Determine the (x, y) coordinate at the center of the cell enclosing the given text.  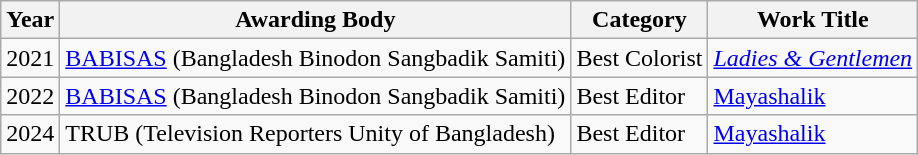
Awarding Body (316, 20)
2024 (30, 134)
2021 (30, 58)
Work Title (813, 20)
2022 (30, 96)
Category (640, 20)
Best Colorist (640, 58)
TRUB (Television Reporters Unity of Bangladesh) (316, 134)
Year (30, 20)
Ladies & Gentlemen (813, 58)
